Determine the (X, Y) coordinate at the center of the cell enclosing the given text.  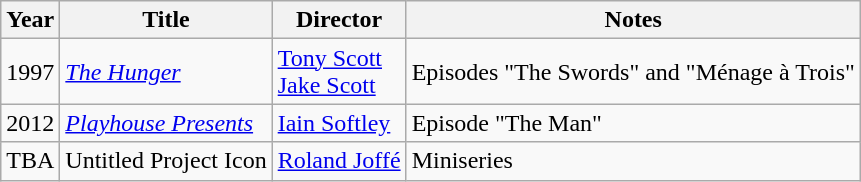
Episode "The Man" (633, 123)
Notes (633, 20)
Tony ScottJake Scott (339, 72)
Director (339, 20)
Year (30, 20)
TBA (30, 161)
Untitled Project Icon (166, 161)
2012 (30, 123)
1997 (30, 72)
Playhouse Presents (166, 123)
Episodes "The Swords" and "Ménage à Trois" (633, 72)
Miniseries (633, 161)
The Hunger (166, 72)
Iain Softley (339, 123)
Title (166, 20)
Roland Joffé (339, 161)
